Pinpoint the cell where the given text exists, returning its (X, Y) midpoint coordinate. 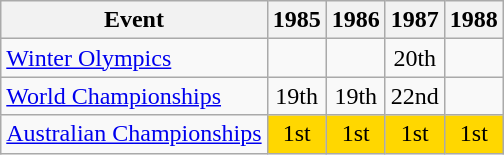
20th (414, 58)
World Championships (134, 96)
1986 (356, 20)
Australian Championships (134, 134)
1988 (474, 20)
22nd (414, 96)
Event (134, 20)
1985 (296, 20)
1987 (414, 20)
Winter Olympics (134, 58)
